Return the [x, y] coordinate for the center point of the cell that contains the specified text.  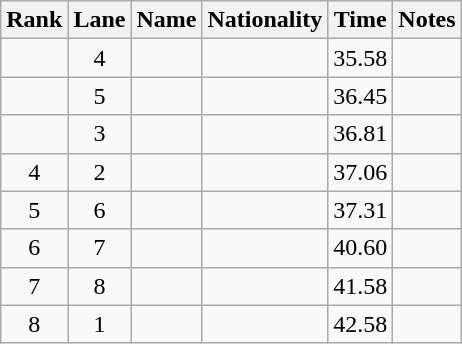
Notes [427, 20]
Time [360, 20]
1 [100, 324]
Rank [34, 20]
37.06 [360, 172]
40.60 [360, 248]
42.58 [360, 324]
35.58 [360, 58]
Lane [100, 20]
Name [166, 20]
37.31 [360, 210]
Nationality [265, 20]
36.45 [360, 96]
41.58 [360, 286]
36.81 [360, 134]
3 [100, 134]
2 [100, 172]
